Output the (x, y) coordinate of the center of the cell containing the given text.  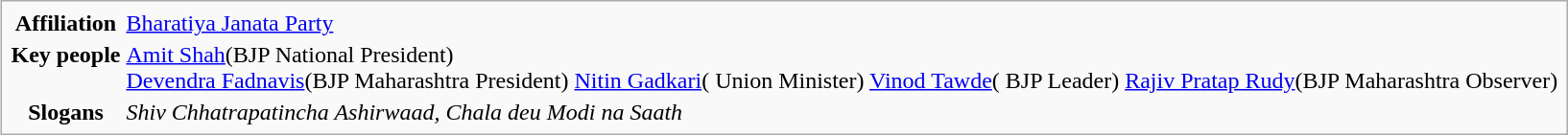
Shiv Chhatrapatincha Ashirwaad, Chala deu Modi na Saath (843, 112)
Slogans (65, 112)
Affiliation (65, 23)
Key people (65, 67)
Bharatiya Janata Party (843, 23)
